Pinpoint the cell where the given text exists, returning its (x, y) midpoint coordinate. 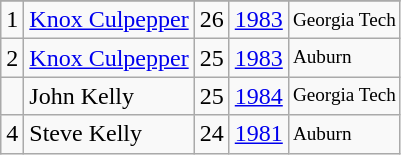
1984 (258, 96)
4 (12, 134)
2 (12, 58)
Steve Kelly (109, 134)
1981 (258, 134)
26 (212, 20)
24 (212, 134)
1 (12, 20)
John Kelly (109, 96)
